For the text-containing cell, return its midpoint in [X, Y] coordinate format. 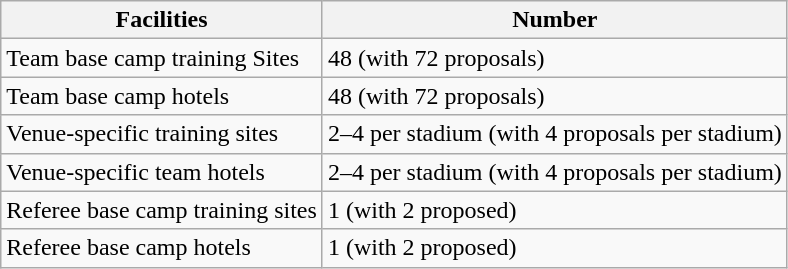
Referee base camp training sites [162, 210]
Facilities [162, 20]
Referee base camp hotels [162, 248]
Number [554, 20]
Venue-specific training sites [162, 134]
Team base camp training Sites [162, 58]
Team base camp hotels [162, 96]
Venue-specific team hotels [162, 172]
